Capture the cell that displays the provided text and extract its [x, y] central coordinate. 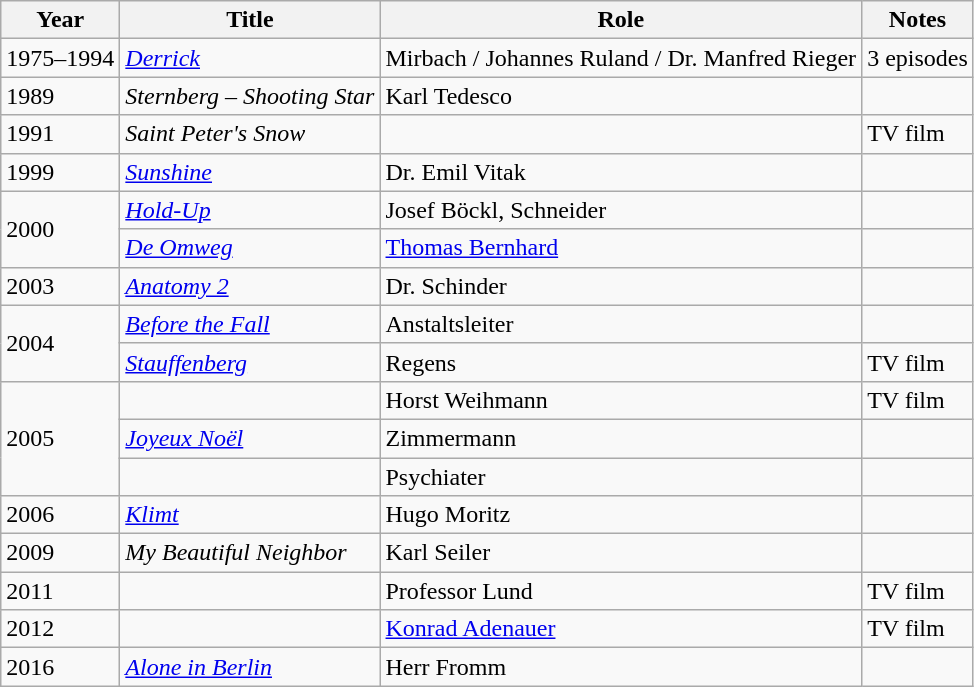
2005 [60, 438]
Klimt [250, 515]
2016 [60, 667]
Title [250, 20]
Horst Weihmann [621, 400]
Thomas Bernhard [621, 248]
2011 [60, 591]
Anatomy 2 [250, 286]
Mirbach / Johannes Ruland / Dr. Manfred Rieger [621, 58]
Year [60, 20]
Karl Seiler [621, 553]
Regens [621, 362]
Hold-Up [250, 210]
My Beautiful Neighbor [250, 553]
Zimmermann [621, 438]
1975–1994 [60, 58]
2004 [60, 343]
Konrad Adenauer [621, 629]
2009 [60, 553]
3 episodes [918, 58]
Hugo Moritz [621, 515]
Karl Tedesco [621, 96]
Role [621, 20]
2003 [60, 286]
Professor Lund [621, 591]
1989 [60, 96]
Alone in Berlin [250, 667]
1999 [60, 172]
2006 [60, 515]
Anstaltsleiter [621, 324]
Sternberg – Shooting Star [250, 96]
Saint Peter's Snow [250, 134]
De Omweg [250, 248]
Dr. Emil Vitak [621, 172]
2000 [60, 229]
Dr. Schinder [621, 286]
Before the Fall [250, 324]
2012 [60, 629]
Derrick [250, 58]
Notes [918, 20]
1991 [60, 134]
Stauffenberg [250, 362]
Herr Fromm [621, 667]
Joyeux Noël [250, 438]
Josef Böckl, Schneider [621, 210]
Sunshine [250, 172]
Psychiater [621, 477]
